Search for the cell housing the specified text and yield its [X, Y] center coordinate. 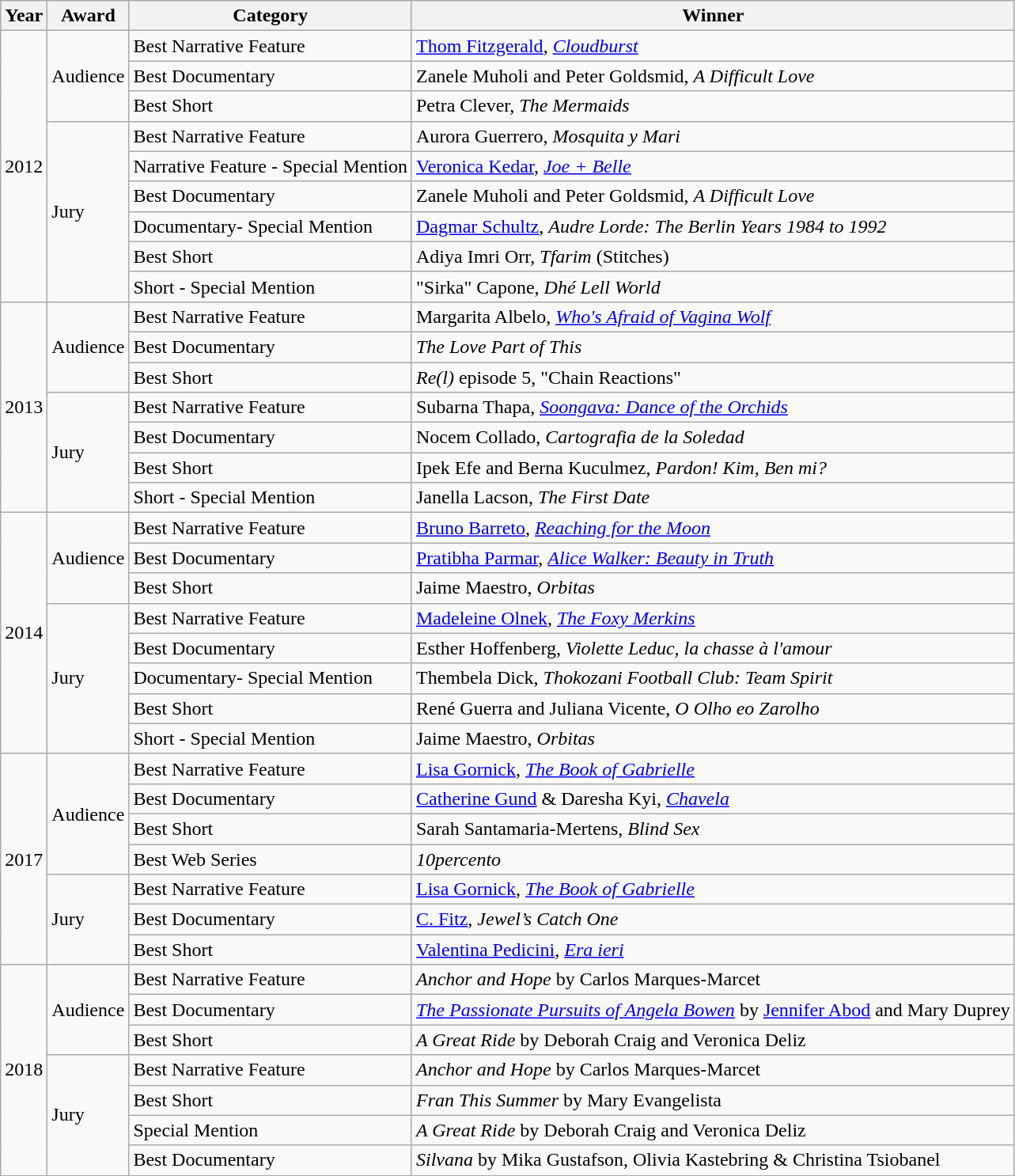
Winner [713, 16]
Ipek Efe and Berna Kuculmez, Pardon! Kim, Ben mi? [713, 468]
Award [89, 16]
Adiya Imri Orr, Tfarim (Stitches) [713, 256]
C. Fitz, Jewel’s Catch One [713, 920]
10percento [713, 859]
Catherine Gund & Daresha Kyi, Chavela [713, 799]
Fran This Summer by Mary Evangelista [713, 1100]
Dagmar Schultz, Audre Lorde: The Berlin Years 1984 to 1992 [713, 226]
Petra Clever, The Mermaids [713, 106]
Margarita Albelo, Who's Afraid of Vagina Wolf [713, 317]
Best Web Series [271, 859]
Category [271, 16]
"Sirka" Capone, Dhé Lell World [713, 286]
Subarna Thapa, Soongava: Dance of the Orchids [713, 408]
Re(l) episode 5, "Chain Reactions" [713, 377]
2017 [24, 859]
Bruno Barreto, Reaching for the Moon [713, 528]
Veronica Kedar, Joe + Belle [713, 166]
Silvana by Mika Gustafson, Olivia Kastebring & Christina Tsiobanel [713, 1160]
Esther Hoffenberg, Violette Leduc, la chasse à l'amour [713, 648]
2014 [24, 633]
Year [24, 16]
The Passionate Pursuits of Angela Bowen by Jennifer Abod and Mary Duprey [713, 1010]
2012 [24, 166]
The Love Part of This [713, 347]
Madeleine Olnek, The Foxy Merkins [713, 618]
Aurora Guerrero, Mosquita y Mari [713, 136]
Janella Lacson, The First Date [713, 498]
Sarah Santamaria-Mertens, Blind Sex [713, 829]
Narrative Feature - Special Mention [271, 166]
Pratibha Parmar, Alice Walker: Beauty in Truth [713, 558]
Valentina Pedicini, Era ieri [713, 950]
Thembela Dick, Thokozani Football Club: Team Spirit [713, 678]
Special Mention [271, 1130]
Nocem Collado, Cartografia de la Soledad [713, 438]
2013 [24, 407]
Thom Fitzgerald, Cloudburst [713, 46]
2018 [24, 1070]
René Guerra and Juliana Vicente, O Olho eo Zarolho [713, 708]
